Locate the cell with the specified text and output its [x, y] center coordinate. 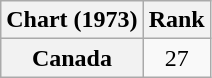
Canada [72, 58]
27 [176, 58]
Chart (1973) [72, 20]
Rank [176, 20]
